Return [X, Y] of the center of cell containing provided text 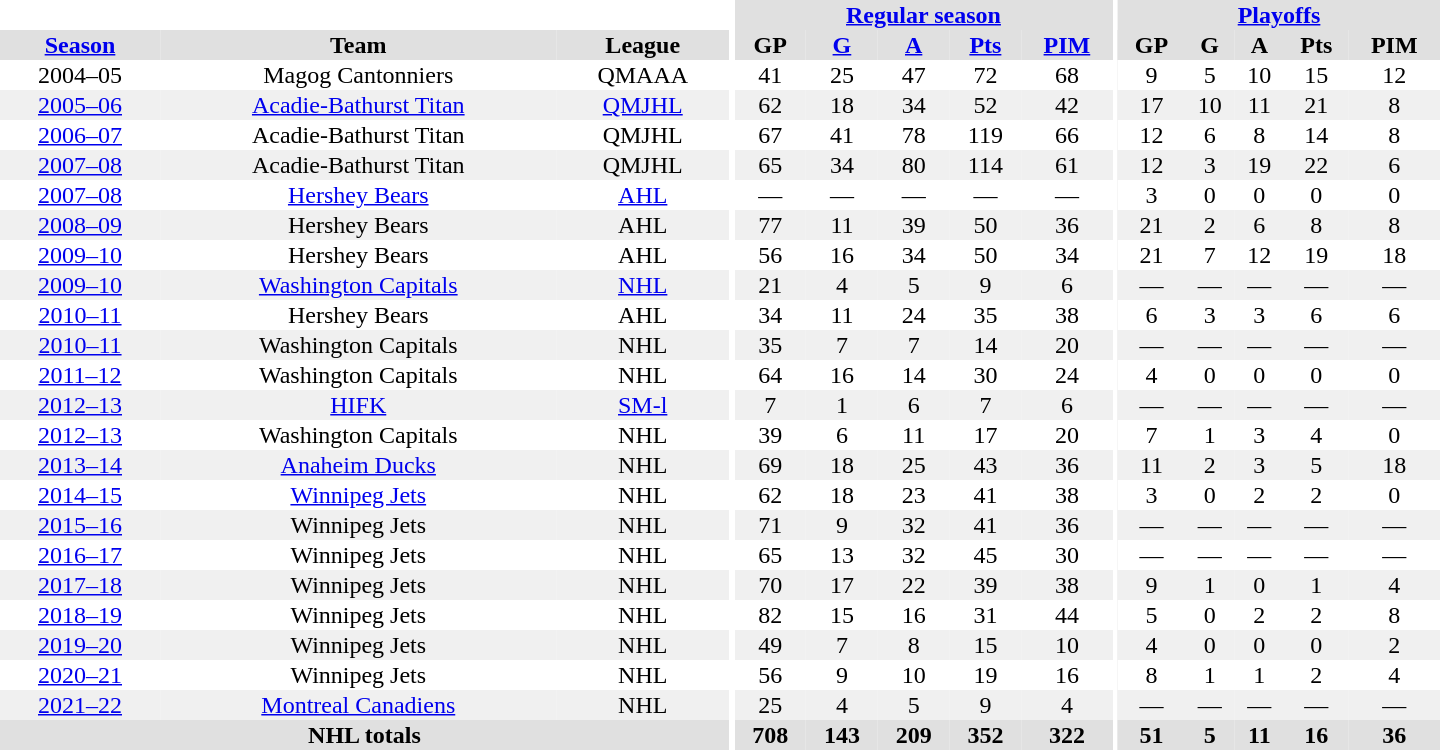
2018–19 [80, 615]
47 [914, 75]
70 [770, 585]
SM-l [643, 405]
23 [914, 495]
77 [770, 225]
42 [1066, 105]
64 [770, 375]
43 [986, 465]
2011–12 [80, 375]
31 [986, 615]
352 [986, 735]
82 [770, 615]
2004–05 [80, 75]
2013–14 [80, 465]
44 [1066, 615]
Playoffs [1279, 15]
45 [986, 555]
13 [842, 555]
Montreal Canadiens [358, 705]
Team [358, 45]
49 [770, 645]
209 [914, 735]
2020–21 [80, 675]
2015–16 [80, 525]
708 [770, 735]
2008–09 [80, 225]
2014–15 [80, 495]
143 [842, 735]
78 [914, 135]
League [643, 45]
QMAAA [643, 75]
Season [80, 45]
69 [770, 465]
Anaheim Ducks [358, 465]
Regular season [923, 15]
2019–20 [80, 645]
66 [1066, 135]
2021–22 [80, 705]
2017–18 [80, 585]
51 [1152, 735]
80 [914, 165]
68 [1066, 75]
114 [986, 165]
52 [986, 105]
HIFK [358, 405]
67 [770, 135]
71 [770, 525]
Magog Cantonniers [358, 75]
119 [986, 135]
61 [1066, 165]
2016–17 [80, 555]
72 [986, 75]
322 [1066, 735]
2005–06 [80, 105]
2006–07 [80, 135]
NHL totals [364, 735]
